Scan for the cell matching the given text and deliver its [x, y] coordinate at center. 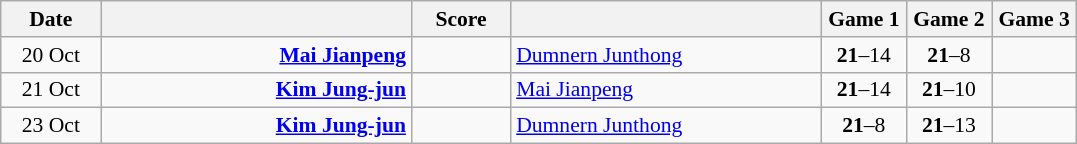
Game 2 [948, 19]
21–10 [948, 90]
21 Oct [51, 90]
23 Oct [51, 126]
21–13 [948, 126]
Game 1 [864, 19]
Score [461, 19]
Game 3 [1034, 19]
20 Oct [51, 55]
Date [51, 19]
